Scan for the cell matching the given text and deliver its [X, Y] coordinate at center. 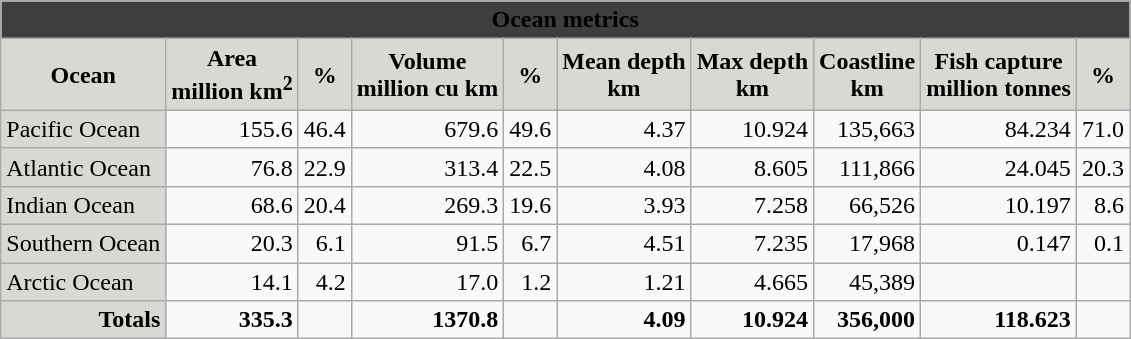
17,968 [868, 244]
0.1 [1102, 244]
3.93 [624, 205]
356,000 [868, 320]
8.605 [752, 167]
135,663 [868, 129]
Southern Ocean [84, 244]
24.045 [999, 167]
Areamillion km2 [232, 75]
4.37 [624, 129]
Pacific Ocean [84, 129]
46.4 [324, 129]
335.3 [232, 320]
49.6 [530, 129]
22.9 [324, 167]
10.197 [999, 205]
66,526 [868, 205]
111,866 [868, 167]
4.2 [324, 282]
Ocean metrics [566, 20]
1.21 [624, 282]
17.0 [427, 282]
118.623 [999, 320]
20.4 [324, 205]
Ocean [84, 75]
Totals [84, 320]
155.6 [232, 129]
4.51 [624, 244]
Mean depthkm [624, 75]
Atlantic Ocean [84, 167]
Coastlinekm [868, 75]
269.3 [427, 205]
Fish capturemillion tonnes [999, 75]
4.08 [624, 167]
84.234 [999, 129]
22.5 [530, 167]
0.147 [999, 244]
1.2 [530, 282]
19.6 [530, 205]
313.4 [427, 167]
68.6 [232, 205]
7.258 [752, 205]
91.5 [427, 244]
Max depthkm [752, 75]
Arctic Ocean [84, 282]
4.09 [624, 320]
45,389 [868, 282]
71.0 [1102, 129]
8.6 [1102, 205]
679.6 [427, 129]
6.1 [324, 244]
7.235 [752, 244]
1370.8 [427, 320]
Volumemillion cu km [427, 75]
Indian Ocean [84, 205]
4.665 [752, 282]
76.8 [232, 167]
14.1 [232, 282]
6.7 [530, 244]
